Find where the given text appears and provide that cell's center as (x, y) coordinate. 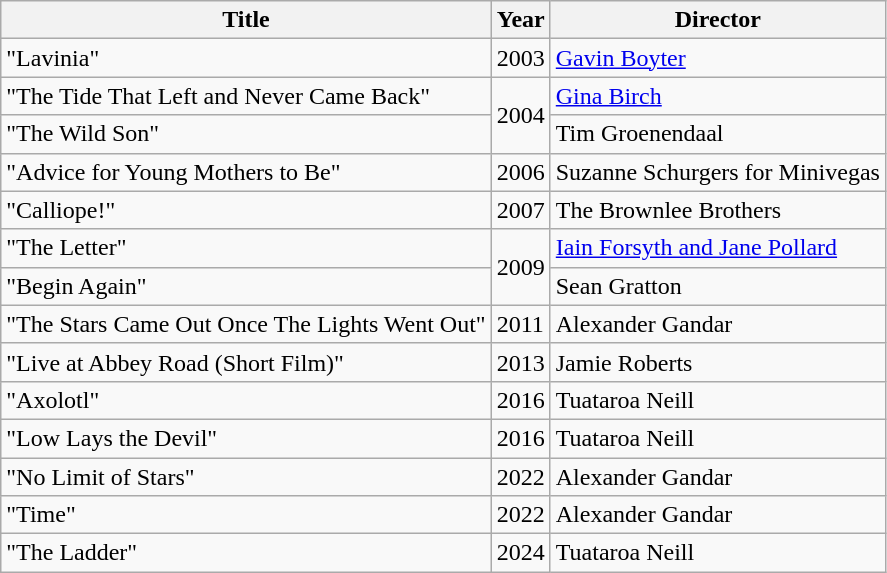
Title (246, 20)
Director (718, 20)
Gavin Boyter (718, 58)
2013 (520, 362)
"The Ladder" (246, 553)
Year (520, 20)
"Lavinia" (246, 58)
Suzanne Schurgers for Minivegas (718, 172)
2007 (520, 210)
"The Tide That Left and Never Came Back" (246, 96)
Iain Forsyth and Jane Pollard (718, 248)
"No Limit of Stars" (246, 477)
2024 (520, 553)
2003 (520, 58)
"Live at Abbey Road (Short Film)" (246, 362)
"The Letter" (246, 248)
"Axolotl" (246, 400)
2004 (520, 115)
Jamie Roberts (718, 362)
Sean Gratton (718, 286)
"The Stars Came Out Once The Lights Went Out" (246, 324)
"Time" (246, 515)
"Advice for Young Mothers to Be" (246, 172)
"Calliope!" (246, 210)
"Begin Again" (246, 286)
2006 (520, 172)
"The Wild Son" (246, 134)
Tim Groenendaal (718, 134)
2011 (520, 324)
The Brownlee Brothers (718, 210)
Gina Birch (718, 96)
"Low Lays the Devil" (246, 438)
2009 (520, 267)
